Identify which cell holds the provided text, then report its [x, y] central coordinate. 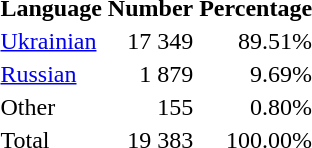
155 [150, 107]
1 879 [150, 74]
17 349 [150, 41]
